Search for the cell housing the specified text and yield its [X, Y] center coordinate. 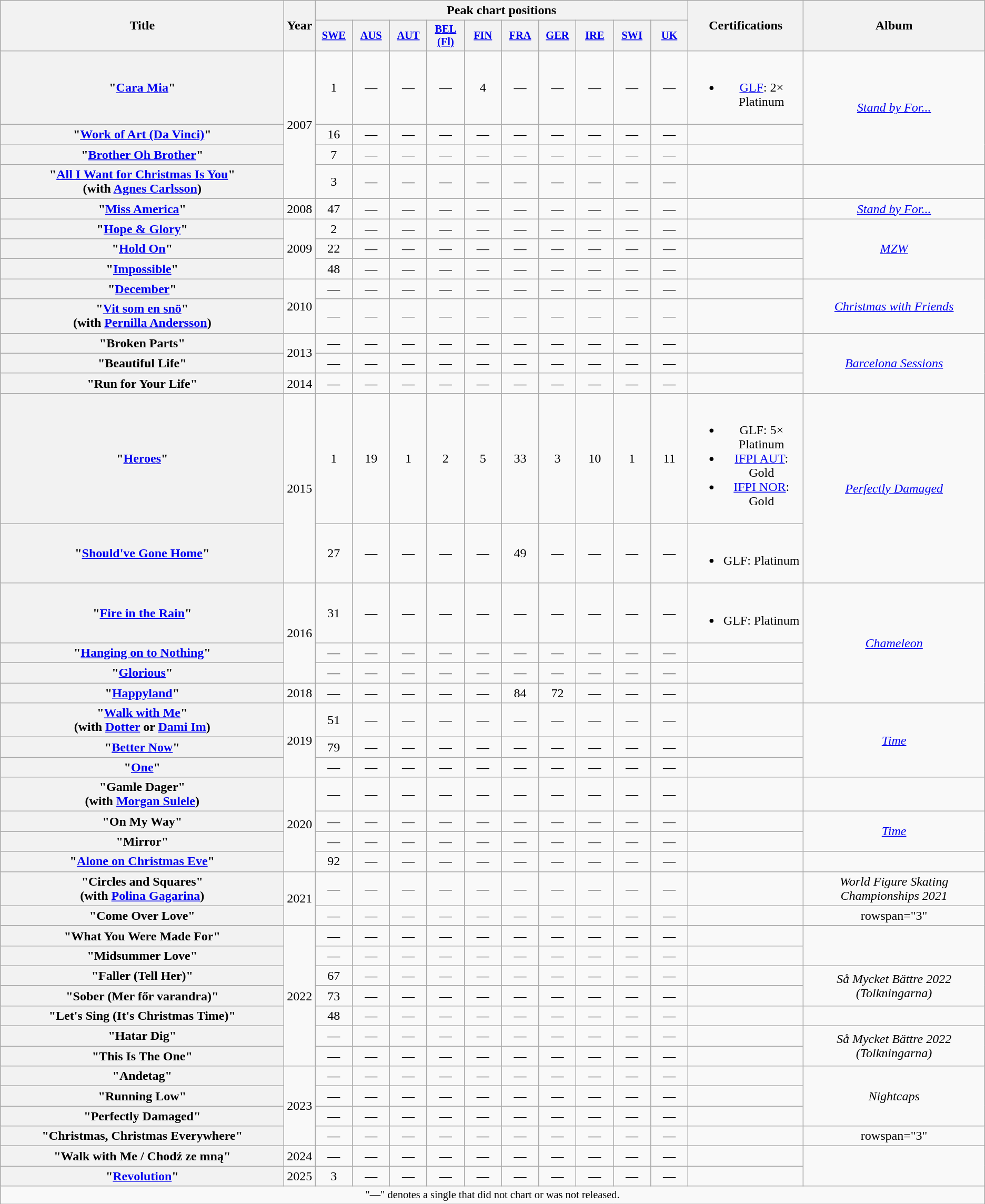
Perfectly Damaged [894, 488]
2018 [300, 693]
Album [894, 26]
"Happyland" [142, 693]
Nightcaps [894, 1096]
2025 [300, 1176]
"Miss America" [142, 209]
"Alone on Christmas Eve" [142, 861]
"Mirror" [142, 841]
"Hanging on to Nothing" [142, 653]
27 [334, 554]
AUT [408, 36]
2014 [300, 383]
92 [334, 861]
31 [334, 613]
2009 [300, 249]
"December" [142, 289]
5 [483, 458]
47 [334, 209]
33 [520, 458]
2021 [300, 899]
51 [334, 720]
2022 [300, 996]
Year [300, 26]
4 [483, 87]
19 [371, 458]
FIN [483, 36]
2007 [300, 124]
16 [334, 135]
IRE [595, 36]
2024 [300, 1156]
BEL (Fl) [445, 36]
"This Is The One" [142, 1056]
UK [669, 36]
11 [669, 458]
2008 [300, 209]
"Faller (Tell Her)" [142, 976]
"What You Were Made For" [142, 936]
22 [334, 249]
79 [334, 747]
"Work of Art (Da Vinci)" [142, 135]
"Midsummer Love" [142, 956]
"Heroes" [142, 458]
2015 [300, 488]
"One" [142, 767]
"Andetag" [142, 1076]
"Glorious" [142, 673]
"Run for Your Life" [142, 383]
"Let's Sing (It's Christmas Time)" [142, 1016]
FRA [520, 36]
"Hope & Glory" [142, 229]
2023 [300, 1106]
AUS [371, 36]
"Vit som en snö"(with Pernilla Andersson) [142, 316]
"Hold On" [142, 249]
Certifications [746, 26]
"Gamle Dager"(with Morgan Sulele) [142, 795]
"—" denotes a single that did not chart or was not released. [492, 1195]
MZW [894, 249]
10 [595, 458]
GLF: 5× PlatinumIFPI AUT: GoldIFPI NOR: Gold [746, 458]
Title [142, 26]
GLF: 2× Platinum [746, 87]
2020 [300, 824]
GER [558, 36]
2010 [300, 306]
"Perfectly Damaged" [142, 1116]
SWE [334, 36]
"Brother Oh Brother" [142, 155]
"Hatar Dig" [142, 1036]
World Figure Skating Championships 2021 [894, 888]
2019 [300, 740]
"Christmas, Christmas Everywhere" [142, 1136]
2016 [300, 633]
2013 [300, 353]
"Sober (Mer főr varandra)" [142, 996]
"Fire in the Rain" [142, 613]
72 [558, 693]
Christmas with Friends [894, 306]
"Broken Parts" [142, 343]
67 [334, 976]
"Walk with Me / Chodź ze mną" [142, 1156]
"Walk with Me"(with Dotter or Dami Im) [142, 720]
"Should've Gone Home" [142, 554]
73 [334, 996]
49 [520, 554]
84 [520, 693]
"All I Want for Christmas Is You"(with Agnes Carlsson) [142, 182]
"Revolution" [142, 1176]
Chameleon [894, 643]
Barcelona Sessions [894, 363]
"Come Over Love" [142, 916]
"On My Way" [142, 821]
"Circles and Squares"(with Polina Gagarina) [142, 888]
SWI [632, 36]
"Running Low" [142, 1096]
7 [334, 155]
Peak chart positions [502, 11]
"Cara Mia" [142, 87]
"Impossible" [142, 269]
"Better Now" [142, 747]
"Beautiful Life" [142, 363]
